Return the [x, y] coordinate for the center point of the cell that contains the specified text.  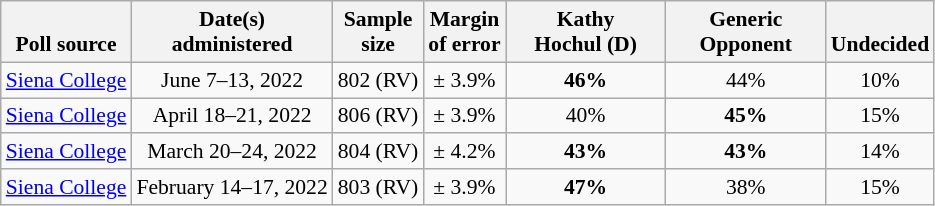
February 14–17, 2022 [232, 187]
40% [586, 116]
10% [880, 80]
Samplesize [378, 32]
GenericOpponent [746, 32]
44% [746, 80]
KathyHochul (D) [586, 32]
803 (RV) [378, 187]
14% [880, 152]
47% [586, 187]
June 7–13, 2022 [232, 80]
38% [746, 187]
46% [586, 80]
Date(s)administered [232, 32]
802 (RV) [378, 80]
Undecided [880, 32]
Marginof error [464, 32]
March 20–24, 2022 [232, 152]
806 (RV) [378, 116]
Poll source [66, 32]
April 18–21, 2022 [232, 116]
45% [746, 116]
± 4.2% [464, 152]
804 (RV) [378, 152]
